Capture the cell that displays the provided text and extract its (X, Y) central coordinate. 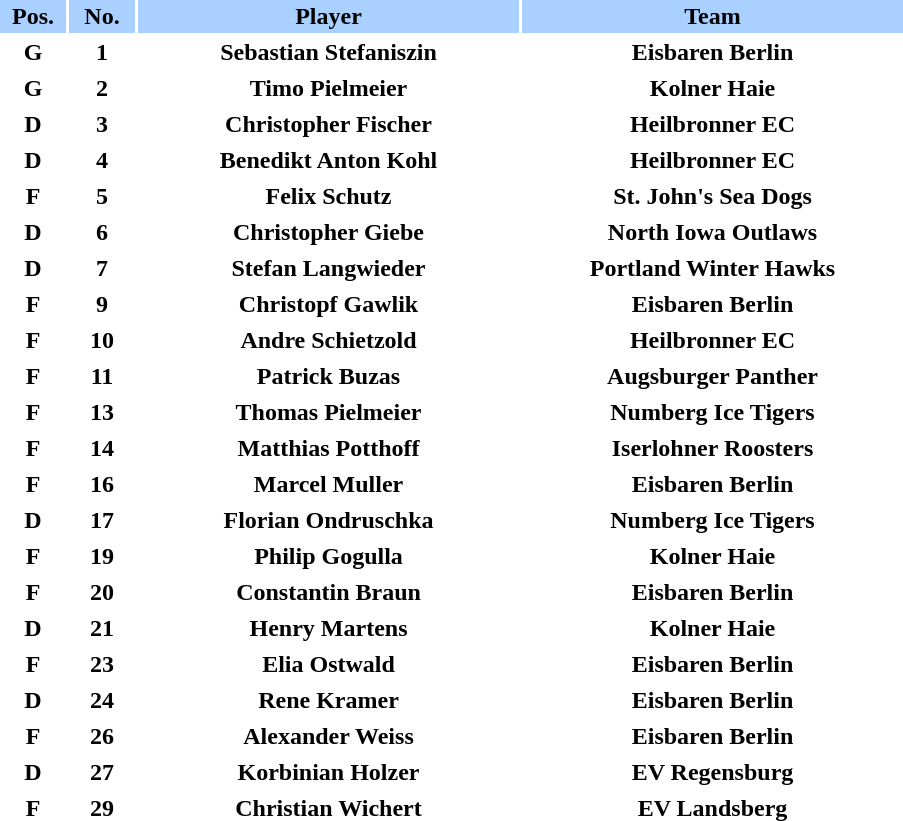
Felix Schutz (328, 196)
6 (102, 232)
Korbinian Holzer (328, 772)
North Iowa Outlaws (712, 232)
4 (102, 160)
Augsburger Panther (712, 376)
21 (102, 628)
Thomas Pielmeier (328, 412)
7 (102, 268)
Benedikt Anton Kohl (328, 160)
26 (102, 736)
Pos. (33, 16)
Patrick Buzas (328, 376)
Alexander Weiss (328, 736)
16 (102, 484)
St. John's Sea Dogs (712, 196)
Constantin Braun (328, 592)
Stefan Langwieder (328, 268)
No. (102, 16)
Elia Ostwald (328, 664)
Rene Kramer (328, 700)
5 (102, 196)
Iserlohner Roosters (712, 448)
23 (102, 664)
24 (102, 700)
Team (712, 16)
Henry Martens (328, 628)
3 (102, 124)
1 (102, 52)
Christopher Giebe (328, 232)
Florian Ondruschka (328, 520)
13 (102, 412)
2 (102, 88)
Portland Winter Hawks (712, 268)
Sebastian Stefaniszin (328, 52)
Matthias Potthoff (328, 448)
27 (102, 772)
10 (102, 340)
11 (102, 376)
Andre Schietzold (328, 340)
Timo Pielmeier (328, 88)
9 (102, 304)
Philip Gogulla (328, 556)
Christopher Fischer (328, 124)
17 (102, 520)
20 (102, 592)
19 (102, 556)
Marcel Muller (328, 484)
Player (328, 16)
14 (102, 448)
EV Regensburg (712, 772)
Christopf Gawlik (328, 304)
